For the text-containing cell, return its midpoint in (x, y) coordinate format. 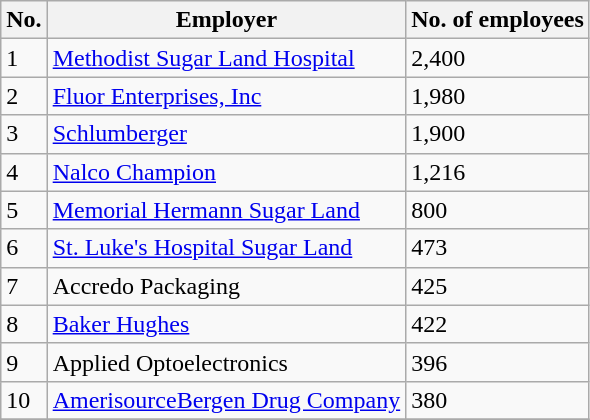
Methodist Sugar Land Hospital (226, 58)
9 (24, 362)
AmerisourceBergen Drug Company (226, 400)
473 (498, 248)
No. (24, 20)
5 (24, 210)
1,980 (498, 96)
2 (24, 96)
8 (24, 324)
380 (498, 400)
No. of employees (498, 20)
1,216 (498, 172)
1 (24, 58)
7 (24, 286)
800 (498, 210)
Accredo Packaging (226, 286)
425 (498, 286)
Employer (226, 20)
Fluor Enterprises, Inc (226, 96)
10 (24, 400)
Nalco Champion (226, 172)
1,900 (498, 134)
St. Luke's Hospital Sugar Land (226, 248)
2,400 (498, 58)
3 (24, 134)
396 (498, 362)
6 (24, 248)
Schlumberger (226, 134)
Memorial Hermann Sugar Land (226, 210)
422 (498, 324)
4 (24, 172)
Baker Hughes (226, 324)
Applied Optoelectronics (226, 362)
